Detect which cell encompasses the target text, then output its [x, y] center coordinate. 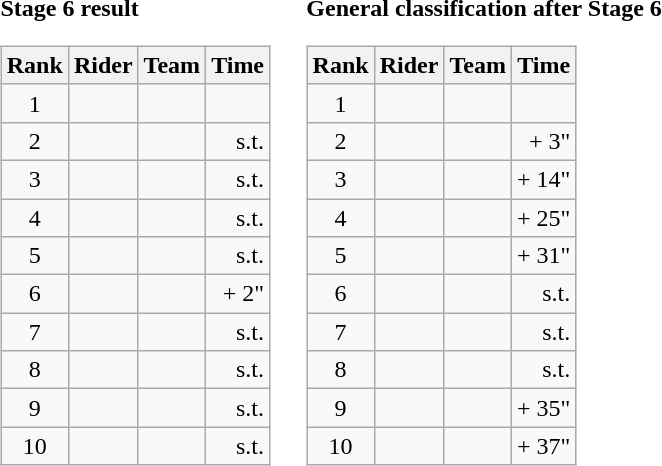
+ 14" [543, 179]
+ 31" [543, 256]
+ 35" [543, 408]
+ 3" [543, 141]
+ 25" [543, 217]
+ 2" [238, 294]
+ 37" [543, 446]
